Search for the cell housing the specified text and yield its [x, y] center coordinate. 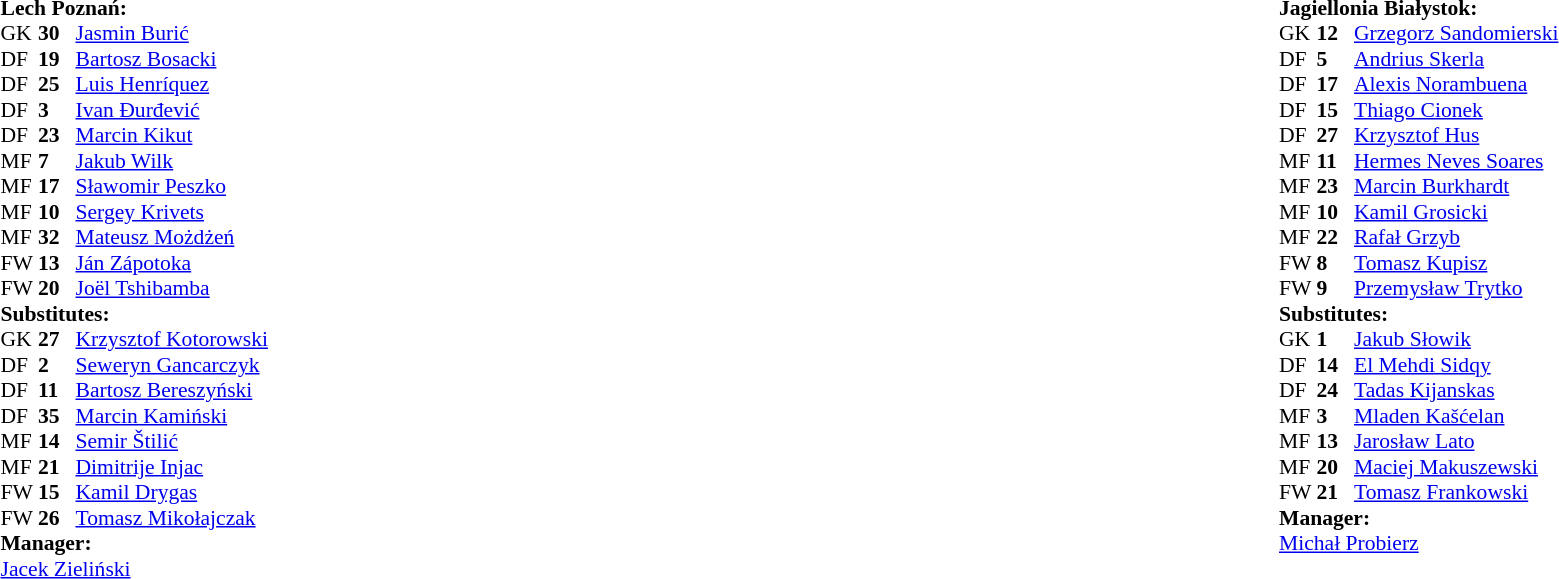
Grzegorz Sandomierski [1456, 33]
7 [57, 161]
Jasmin Burić [172, 33]
32 [57, 237]
Jakub Wilk [172, 161]
Mladen Kašćelan [1456, 416]
Kamil Grosicki [1456, 212]
Dimitrije Injac [172, 467]
19 [57, 59]
5 [1336, 59]
Rafał Grzyb [1456, 237]
Tomasz Kupisz [1456, 263]
Maciej Makuszewski [1456, 467]
Kamil Drygas [172, 493]
Tomasz Frankowski [1456, 493]
Jakub Słowik [1456, 339]
Jarosław Lato [1456, 441]
35 [57, 416]
Thiago Cionek [1456, 110]
Hermes Neves Soares [1456, 161]
Tomasz Mikołajczak [172, 518]
Krzysztof Hus [1456, 135]
Alexis Norambuena [1456, 85]
Bartosz Bosacki [172, 59]
1 [1336, 339]
22 [1336, 237]
24 [1336, 391]
Andrius Skerla [1456, 59]
Marcin Burkhardt [1456, 187]
Sławomir Peszko [172, 187]
Bartosz Bereszyński [172, 391]
Sergey Krivets [172, 212]
25 [57, 85]
Tadas Kijanskas [1456, 391]
Joël Tshibamba [172, 289]
Przemysław Trytko [1456, 289]
Ivan Đurđević [172, 110]
Mateusz Możdżeń [172, 237]
Marcin Kamiński [172, 416]
9 [1336, 289]
Luis Henríquez [172, 85]
Ján Zápotoka [172, 263]
26 [57, 518]
30 [57, 33]
Michał Probierz [1418, 543]
12 [1336, 33]
Semir Štilić [172, 441]
Krzysztof Kotorowski [172, 339]
El Mehdi Sidqy [1456, 365]
Seweryn Gancarczyk [172, 365]
2 [57, 365]
Marcin Kikut [172, 135]
8 [1336, 263]
